For the text-containing cell, return its midpoint in (X, Y) coordinate format. 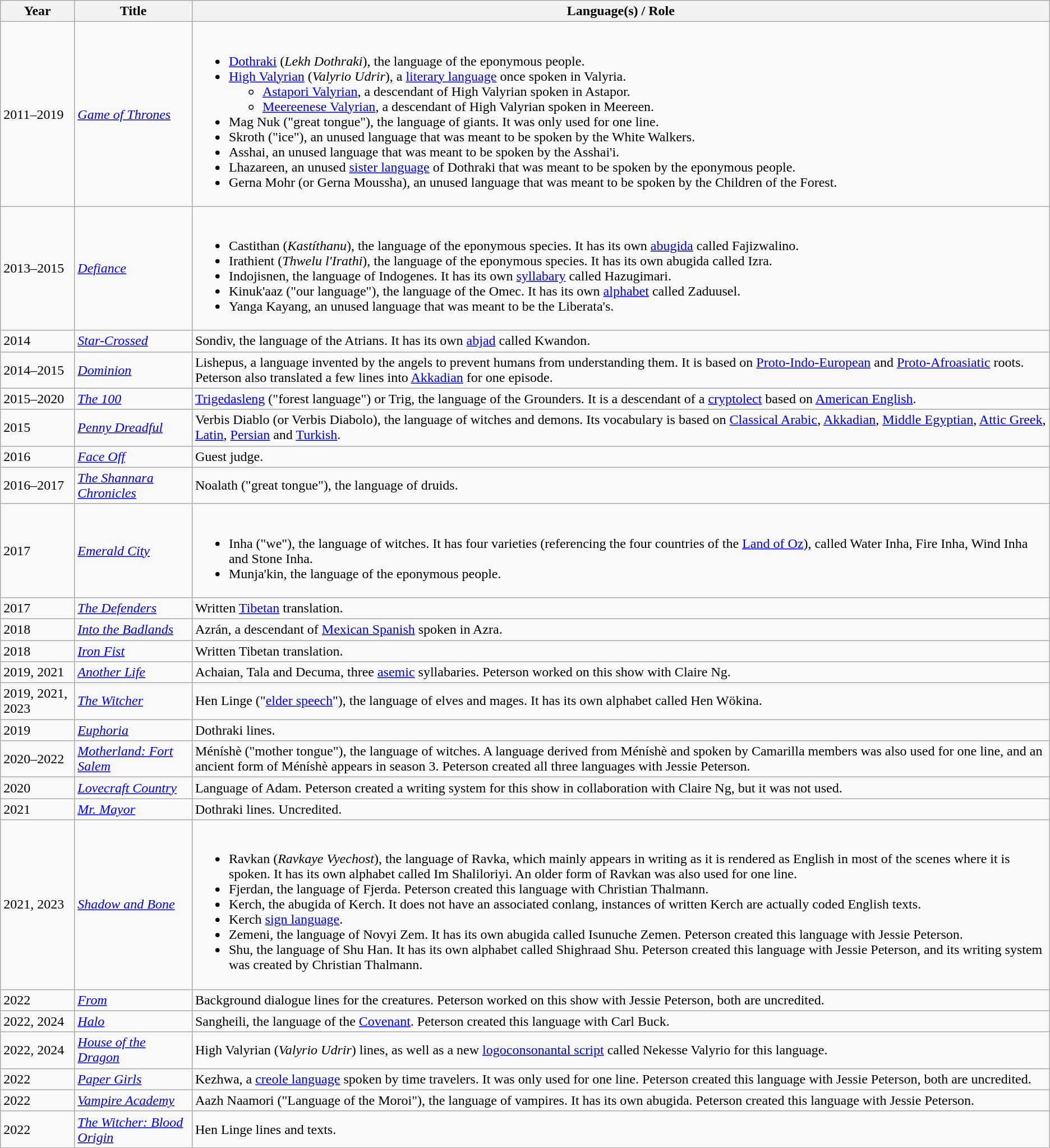
2021, 2023 (38, 905)
2016 (38, 457)
Sangheili, the language of the Covenant. Peterson created this language with Carl Buck. (620, 1021)
2015 (38, 427)
The Witcher: Blood Origin (133, 1129)
2019, 2021 (38, 672)
Hen Linge ("elder speech"), the language of elves and mages. It has its own alphabet called Hen Wökina. (620, 701)
Lovecraft Country (133, 788)
Aazh Naamori ("Language of the Moroi"), the language of vampires. It has its own abugida. Peterson created this language with Jessie Peterson. (620, 1100)
The Defenders (133, 608)
Iron Fist (133, 651)
Guest judge. (620, 457)
Halo (133, 1021)
Language of Adam. Peterson created a writing system for this show in collaboration with Claire Ng, but it was not used. (620, 788)
Mr. Mayor (133, 809)
2020 (38, 788)
Sondiv, the language of the Atrians. It has its own abjad called Kwandon. (620, 341)
Into the Badlands (133, 629)
The 100 (133, 399)
Dothraki lines. Uncredited. (620, 809)
Face Off (133, 457)
2015–2020 (38, 399)
2016–2017 (38, 486)
Shadow and Bone (133, 905)
Year (38, 11)
2013–2015 (38, 268)
Title (133, 11)
Euphoria (133, 730)
2014 (38, 341)
Paper Girls (133, 1079)
Azrán, a descendant of Mexican Spanish spoken in Azra. (620, 629)
2019, 2021, 2023 (38, 701)
Dothraki lines. (620, 730)
High Valyrian (Valyrio Udrir) lines, as well as a new logoconsonantal script called Nekesse Valyrio for this language. (620, 1050)
Another Life (133, 672)
Dominion (133, 370)
House of the Dragon (133, 1050)
The Shannara Chronicles (133, 486)
2019 (38, 730)
Game of Thrones (133, 114)
Trigedasleng ("forest language") or Trig, the language of the Grounders. It is a descendant of a cryptolect based on American English. (620, 399)
Defiance (133, 268)
From (133, 1000)
Emerald City (133, 551)
Star-Crossed (133, 341)
2020–2022 (38, 759)
2021 (38, 809)
Language(s) / Role (620, 11)
Background dialogue lines for the creatures. Peterson worked on this show with Jessie Peterson, both are uncredited. (620, 1000)
Hen Linge lines and texts. (620, 1129)
2014–2015 (38, 370)
The Witcher (133, 701)
Achaian, Tala and Decuma, three asemic syllabaries. Peterson worked on this show with Claire Ng. (620, 672)
2011–2019 (38, 114)
Motherland: Fort Salem (133, 759)
Penny Dreadful (133, 427)
Vampire Academy (133, 1100)
Noalath ("great tongue"), the language of druids. (620, 486)
